Return the [x, y] coordinate for the center point of the cell that contains the specified text.  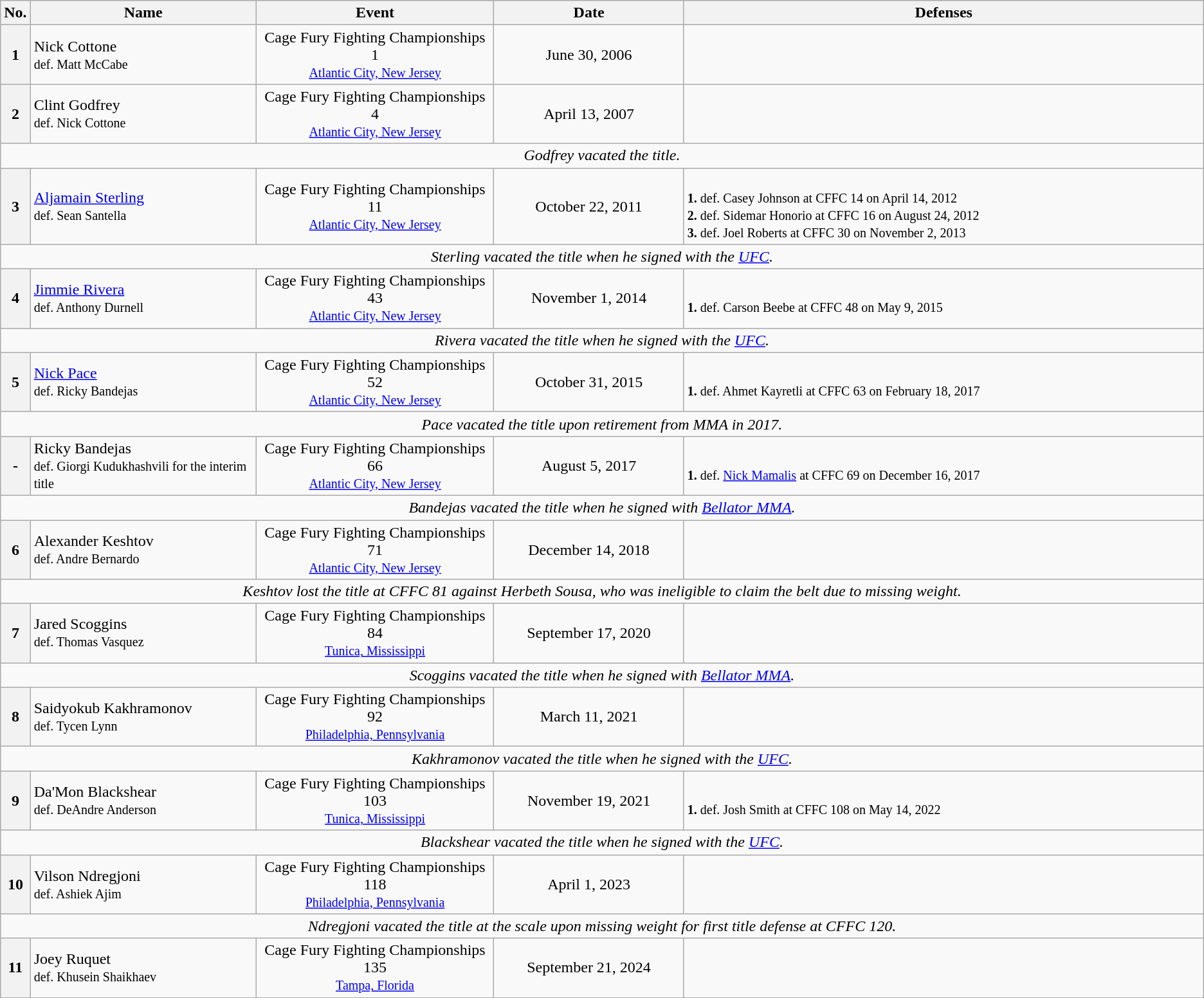
- [15, 466]
Cage Fury Fighting Championships 103Tunica, Mississippi [375, 801]
November 1, 2014 [589, 298]
Jared Scogginsdef. Thomas Vasquez [143, 633]
September 17, 2020 [589, 633]
7 [15, 633]
Pace vacated the title upon retirement from MMA in 2017. [602, 424]
April 1, 2023 [589, 884]
1. def. Josh Smith at CFFC 108 on May 14, 2022 [944, 801]
Joey Ruquetdef. Khusein Shaikhaev [143, 968]
Ricky Bandejasdef. Giorgi Kudukhashvili for the interim title [143, 466]
October 22, 2011 [589, 206]
9 [15, 801]
Scoggins vacated the title when he signed with Bellator MMA. [602, 675]
3 [15, 206]
Godfrey vacated the title. [602, 156]
Defenses [944, 13]
Da'Mon Blacksheardef. DeAndre Anderson [143, 801]
Blackshear vacated the title when he signed with the UFC. [602, 842]
Sterling vacated the title when he signed with the UFC. [602, 257]
Keshtov lost the title at CFFC 81 against Herbeth Sousa, who was ineligible to claim the belt due to missing weight. [602, 592]
1 [15, 55]
Cage Fury Fighting Championships 11Atlantic City, New Jersey [375, 206]
6 [15, 549]
Cage Fury Fighting Championships 71Atlantic City, New Jersey [375, 549]
No. [15, 13]
5 [15, 382]
Date [589, 13]
8 [15, 717]
Alexander Keshtovdef. Andre Bernardo [143, 549]
April 13, 2007 [589, 114]
Cage Fury Fighting Championships 4Atlantic City, New Jersey [375, 114]
Cage Fury Fighting Championships 118Philadelphia, Pennsylvania [375, 884]
December 14, 2018 [589, 549]
Cage Fury Fighting Championships 135Tampa, Florida [375, 968]
10 [15, 884]
4 [15, 298]
Event [375, 13]
Jimmie Riveradef. Anthony Durnell [143, 298]
March 11, 2021 [589, 717]
Kakhramonov vacated the title when he signed with the UFC. [602, 759]
Nick Cottonedef. Matt McCabe [143, 55]
1. def. Ahmet Kayretli at CFFC 63 on February 18, 2017 [944, 382]
Cage Fury Fighting Championships 1Atlantic City, New Jersey [375, 55]
Vilson Ndregjonidef. Ashiek Ajim [143, 884]
Name [143, 13]
Cage Fury Fighting Championships 52Atlantic City, New Jersey [375, 382]
September 21, 2024 [589, 968]
June 30, 2006 [589, 55]
11 [15, 968]
1. def. Nick Mamalis at CFFC 69 on December 16, 2017 [944, 466]
Bandejas vacated the title when he signed with Bellator MMA. [602, 507]
Cage Fury Fighting Championships 66Atlantic City, New Jersey [375, 466]
Cage Fury Fighting Championships 84Tunica, Mississippi [375, 633]
Ndregjoni vacated the title at the scale upon missing weight for first title defense at CFFC 120. [602, 926]
Cage Fury Fighting Championships 92Philadelphia, Pennsylvania [375, 717]
August 5, 2017 [589, 466]
Clint Godfrey def. Nick Cottone [143, 114]
2 [15, 114]
October 31, 2015 [589, 382]
November 19, 2021 [589, 801]
1. def. Carson Beebe at CFFC 48 on May 9, 2015 [944, 298]
Saidyokub Kakhramonovdef. Tycen Lynn [143, 717]
Nick Pacedef. Ricky Bandejas [143, 382]
Cage Fury Fighting Championships 43Atlantic City, New Jersey [375, 298]
Rivera vacated the title when he signed with the UFC. [602, 340]
Aljamain Sterlingdef. Sean Santella [143, 206]
